For the text-containing cell, return its midpoint in [X, Y] coordinate format. 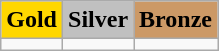
Gold [32, 20]
Bronze [176, 20]
Silver [98, 20]
